Detect which cell encompasses the target text, then output its (X, Y) center coordinate. 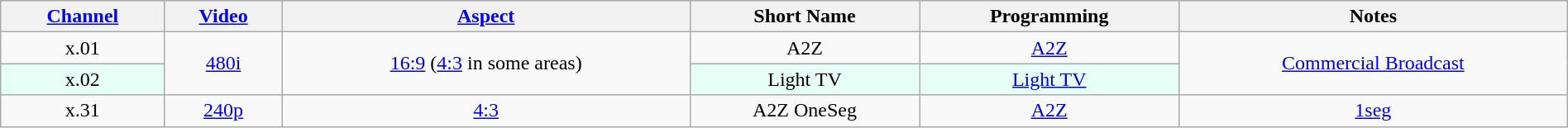
A2Z OneSeg (805, 111)
Aspect (486, 17)
16:9 (4:3 in some areas) (486, 64)
Commercial Broadcast (1373, 64)
4:3 (486, 111)
x.02 (83, 79)
Video (223, 17)
Channel (83, 17)
x.01 (83, 48)
Notes (1373, 17)
Short Name (805, 17)
x.31 (83, 111)
480i (223, 64)
Programming (1049, 17)
240p (223, 111)
1seg (1373, 111)
